Search for the cell housing the specified text and yield its [X, Y] center coordinate. 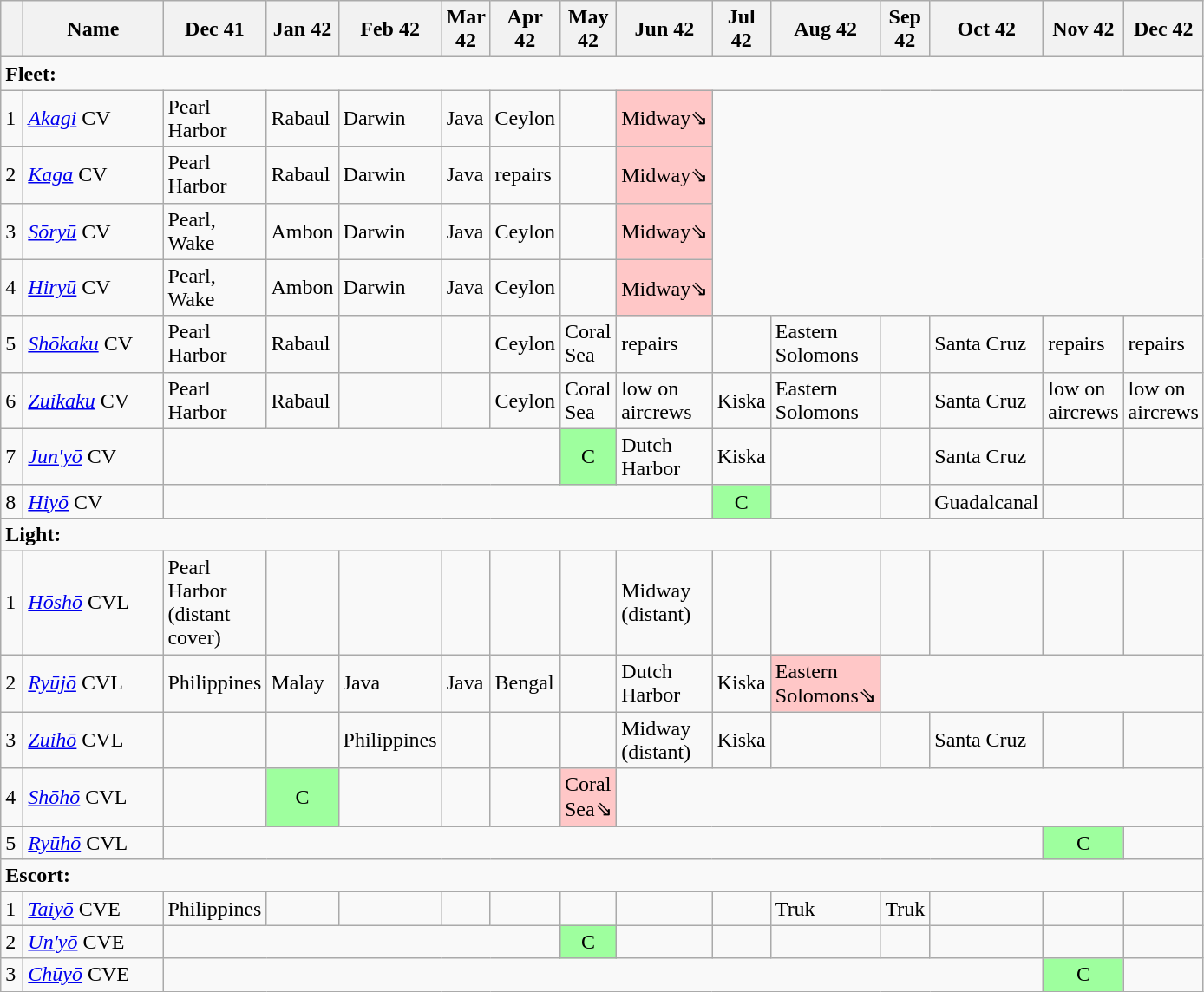
Dec 41 [215, 29]
Hiyō CV [94, 501]
Kaga CV [94, 175]
Chūyō CVE [94, 975]
Ryūhō CVL [94, 843]
Jun 42 [664, 29]
Coral Sea⇘ [588, 798]
May 42 [588, 29]
Zuihō CVL [94, 741]
Feb 42 [390, 29]
Jul 42 [741, 29]
Jan 42 [302, 29]
Nov 42 [1083, 29]
Shōkaku CV [94, 343]
Malay [302, 683]
Eastern Solomons⇘ [826, 683]
Dec 42 [1163, 29]
Zuikaku CV [94, 401]
Shōhō CVL [94, 798]
Hōshō CVL [94, 602]
Un'yō CVE [94, 942]
Sōryū CV [94, 231]
Apr 42 [525, 29]
8 [12, 501]
Aug 42 [826, 29]
Oct 42 [987, 29]
Mar 42 [466, 29]
Akagi CV [94, 118]
Ryūjō CVL [94, 683]
7 [12, 456]
Fleet: [602, 74]
Light: [602, 534]
Taiyō CVE [94, 909]
Pearl Harbor (distant cover) [215, 602]
Hiryū CV [94, 288]
Sep 42 [906, 29]
Jun'yō CV [94, 456]
Guadalcanal [987, 501]
Escort: [602, 876]
Name [94, 29]
6 [12, 401]
Bengal [525, 683]
